Locate the cell with the specified text and output its (X, Y) center coordinate. 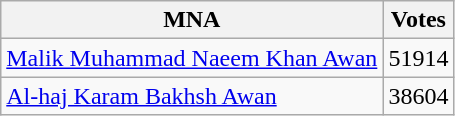
38604 (418, 96)
MNA (192, 20)
Al-haj Karam Bakhsh Awan (192, 96)
Votes (418, 20)
Malik Muhammad Naeem Khan Awan (192, 58)
51914 (418, 58)
